Determine the (X, Y) coordinate at the center of the cell enclosing the given text.  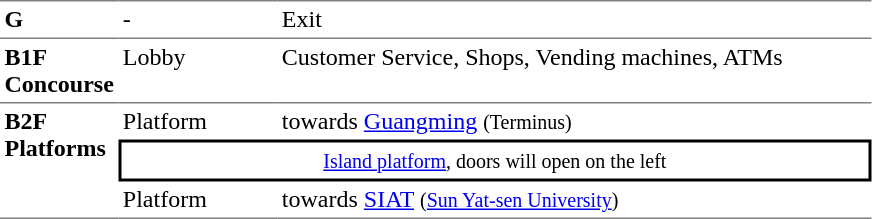
- (198, 19)
towards Guangming (Terminus) (574, 122)
Lobby (198, 71)
B1FConcourse (59, 71)
Island platform, doors will open on the left (494, 161)
Platform (198, 122)
Exit (574, 19)
Customer Service, Shops, Vending machines, ATMs (574, 71)
G (59, 19)
